Provide the (x, y) coordinate of the cell's center where the given text is located.  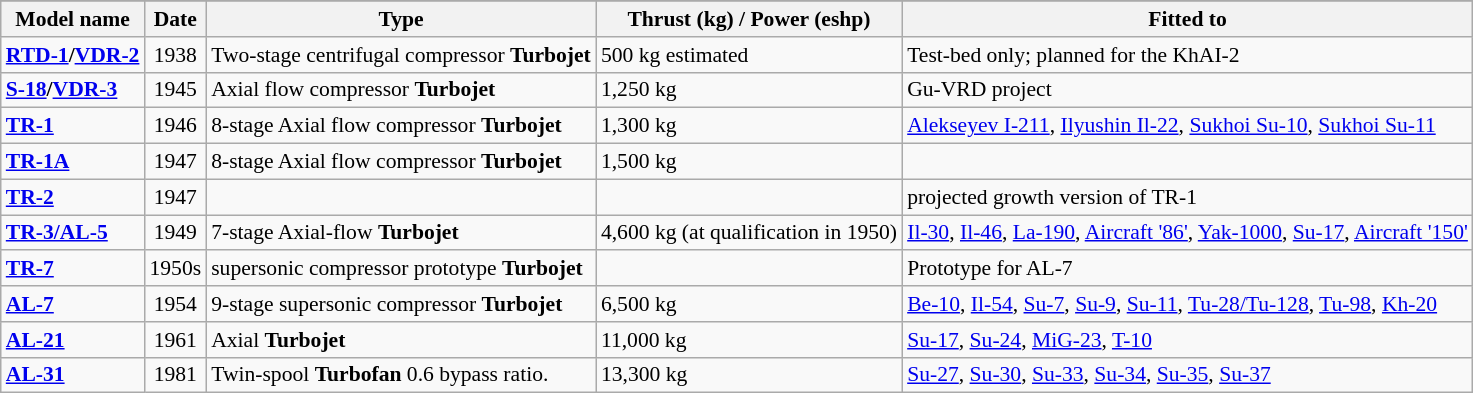
4,600 kg (at qualification in 1950) (749, 233)
1,300 kg (749, 126)
1,250 kg (749, 90)
1954 (175, 304)
Su-27, Su-30, Su-33, Su-34, Su-35, Su-37 (1188, 375)
6,500 kg (749, 304)
Il-30, Il-46, La-190, Aircraft '86', Yak-1000, Su-17, Aircraft '150' (1188, 233)
1,500 kg (749, 162)
Gu-VRD project (1188, 90)
1981 (175, 375)
1946 (175, 126)
1961 (175, 340)
AL-7 (73, 304)
1949 (175, 233)
Axial flow compressor Turbojet (401, 90)
TR-1 (73, 126)
S-18/VDR-3 (73, 90)
Date (175, 19)
Thrust (kg) / Power (eshp) (749, 19)
7-stage Axial-flow Turbojet (401, 233)
TR-2 (73, 197)
Model name (73, 19)
Prototype for AL-7 (1188, 269)
TR-3/AL-5 (73, 233)
1938 (175, 55)
Alekseyev I-211, Ilyushin Il-22, Sukhoi Su-10, Sukhoi Su-11 (1188, 126)
1945 (175, 90)
AL-31 (73, 375)
Su-17, Su-24, MiG-23, T-10 (1188, 340)
TR-7 (73, 269)
projected growth version of TR-1 (1188, 197)
9-stage supersonic compressor Turbojet (401, 304)
supersonic compressor prototype Turbojet (401, 269)
13,300 kg (749, 375)
RTD-1/VDR-2 (73, 55)
Test-bed only; planned for the KhAI-2 (1188, 55)
Type (401, 19)
Fitted to (1188, 19)
Twin-spool Turbofan 0.6 bypass ratio. (401, 375)
1950s (175, 269)
Be-10, Il-54, Su-7, Su-9, Su-11, Tu-28/Tu-128, Tu-98, Kh-20 (1188, 304)
TR-1A (73, 162)
Axial Turbojet (401, 340)
Two-stage centrifugal compressor Turbojet (401, 55)
AL-21 (73, 340)
11,000 kg (749, 340)
500 kg estimated (749, 55)
